Return the [x, y] coordinate for the center point of the cell that contains the specified text.  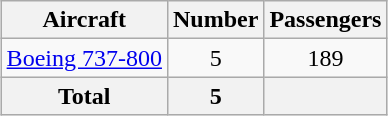
189 [326, 58]
Number [215, 20]
Total [84, 96]
Boeing 737-800 [84, 58]
Aircraft [84, 20]
Passengers [326, 20]
